From the cell containing the given text, extract its center point as (X, Y) coordinate. 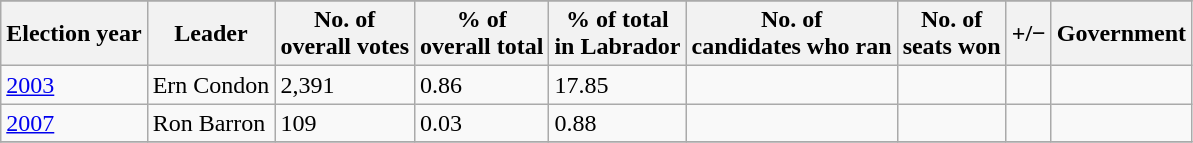
No. ofcandidates who ran (792, 34)
No. ofseats won (952, 34)
No. ofoverall votes (345, 34)
Election year (74, 34)
0.86 (482, 85)
0.88 (618, 123)
2,391 (345, 85)
Ron Barron (211, 123)
17.85 (618, 85)
+/− (1028, 34)
Leader (211, 34)
0.03 (482, 123)
% of totalin Labrador (618, 34)
2007 (74, 123)
2003 (74, 85)
Government (1121, 34)
% ofoverall total (482, 34)
Ern Condon (211, 85)
109 (345, 123)
